For the text-containing cell, return its midpoint in (X, Y) coordinate format. 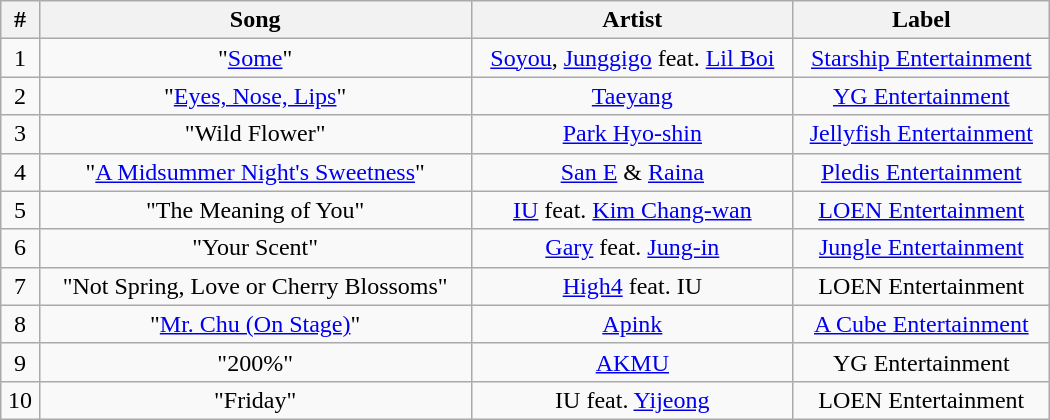
10 (20, 400)
Park Hyo-shin (632, 134)
5 (20, 210)
Jellyfish Entertainment (921, 134)
"The Meaning of You" (255, 210)
"200%" (255, 362)
Soyou, Junggigo feat. Lil Boi (632, 58)
Starship Entertainment (921, 58)
"A Midsummer Night's Sweetness" (255, 172)
"Wild Flower" (255, 134)
IU feat. Kim Chang-wan (632, 210)
Label (921, 20)
"Friday" (255, 400)
A Cube Entertainment (921, 324)
4 (20, 172)
7 (20, 286)
6 (20, 248)
# (20, 20)
Song (255, 20)
"Some" (255, 58)
1 (20, 58)
"Mr. Chu (On Stage)" (255, 324)
8 (20, 324)
9 (20, 362)
AKMU (632, 362)
3 (20, 134)
"Eyes, Nose, Lips" (255, 96)
Pledis Entertainment (921, 172)
Gary feat. Jung-in (632, 248)
Artist (632, 20)
2 (20, 96)
San E & Raina (632, 172)
Jungle Entertainment (921, 248)
High4 feat. IU (632, 286)
IU feat. Yijeong (632, 400)
Taeyang (632, 96)
Apink (632, 324)
"Not Spring, Love or Cherry Blossoms" (255, 286)
"Your Scent" (255, 248)
